Find where the given text appears and provide that cell's center as [X, Y] coordinate. 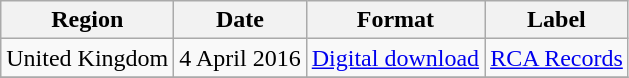
RCA Records [557, 58]
4 April 2016 [240, 58]
Label [557, 20]
Region [88, 20]
Format [395, 20]
United Kingdom [88, 58]
Digital download [395, 58]
Date [240, 20]
